Find where the given text appears and provide that cell's center as (x, y) coordinate. 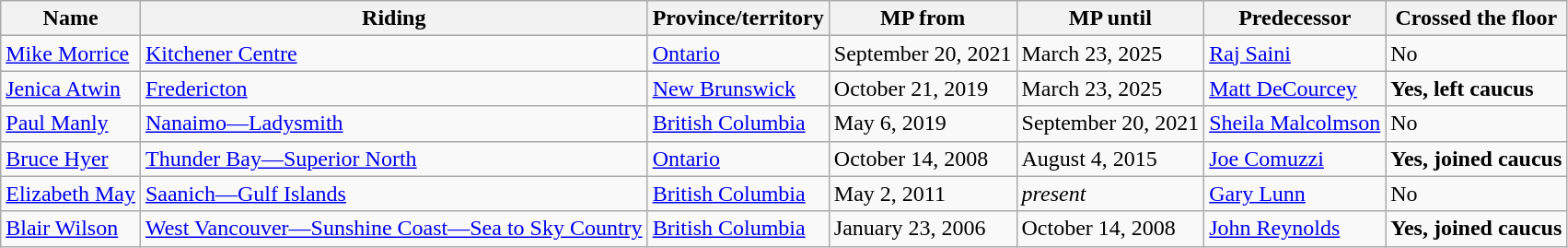
Blair Wilson (71, 229)
West Vancouver—Sunshine Coast—Sea to Sky Country (394, 229)
August 4, 2015 (1110, 159)
January 23, 2006 (923, 229)
Crossed the floor (1477, 18)
Jenica Atwin (71, 89)
Name (71, 18)
Fredericton (394, 89)
MP until (1110, 18)
Yes, left caucus (1477, 89)
Matt DeCourcey (1295, 89)
Kitchener Centre (394, 53)
Bruce Hyer (71, 159)
October 21, 2019 (923, 89)
MP from (923, 18)
New Brunswick (738, 89)
Riding (394, 18)
Gary Lunn (1295, 194)
Saanich—Gulf Islands (394, 194)
Province/territory (738, 18)
Elizabeth May (71, 194)
Joe Comuzzi (1295, 159)
Nanaimo—Ladysmith (394, 124)
May 2, 2011 (923, 194)
John Reynolds (1295, 229)
Paul Manly (71, 124)
Thunder Bay—Superior North (394, 159)
present (1110, 194)
Predecessor (1295, 18)
May 6, 2019 (923, 124)
Raj Saini (1295, 53)
Sheila Malcolmson (1295, 124)
Mike Morrice (71, 53)
